Detect which cell encompasses the target text, then output its [x, y] center coordinate. 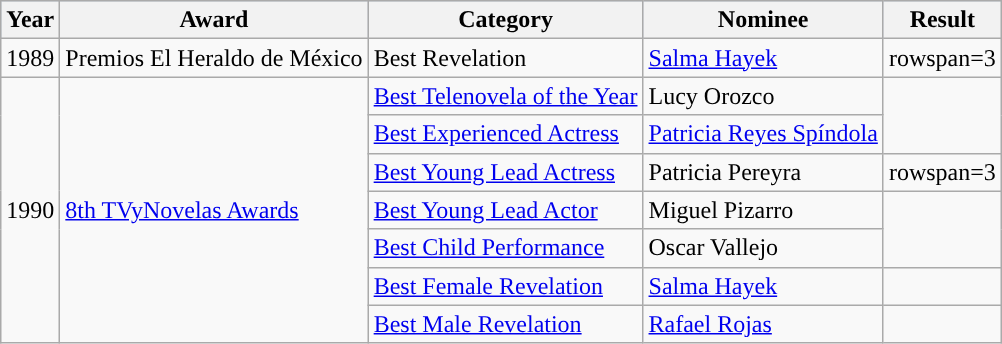
8th TVyNovelas Awards [214, 210]
Rafael Rojas [763, 324]
Best Child Performance [506, 248]
Result [942, 20]
Best Telenovela of the Year [506, 96]
Premios El Heraldo de México [214, 58]
Best Experienced Actress [506, 134]
Patricia Reyes Spíndola [763, 134]
Oscar Vallejo [763, 248]
Best Female Revelation [506, 286]
Best Revelation [506, 58]
Miguel Pizarro [763, 210]
Year [30, 20]
Nominee [763, 20]
Best Young Lead Actor [506, 210]
Patricia Pereyra [763, 172]
Award [214, 20]
1990 [30, 210]
Best Male Revelation [506, 324]
Best Young Lead Actress [506, 172]
Lucy Orozco [763, 96]
Category [506, 20]
1989 [30, 58]
